Capture the cell that displays the provided text and extract its (X, Y) central coordinate. 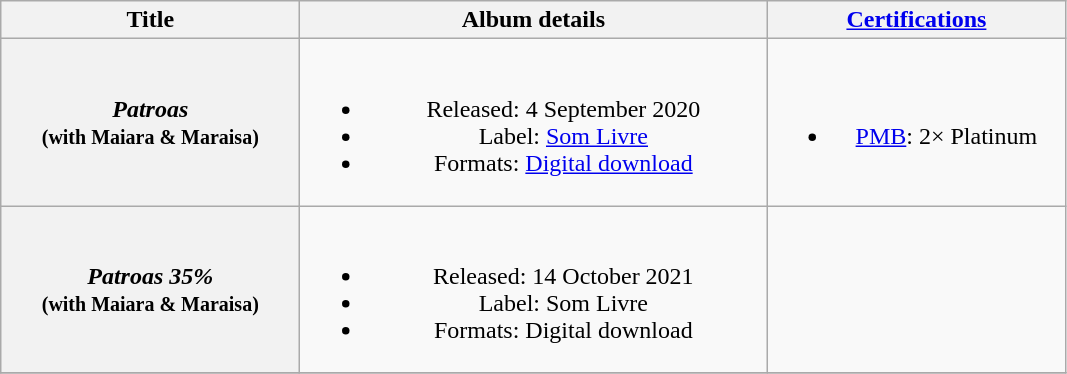
Title (150, 20)
Album details (534, 20)
Certifications (916, 20)
Patroas(with Maiara & Maraisa) (150, 122)
Patroas 35%(with Maiara & Maraisa) (150, 290)
PMB: 2× Platinum (916, 122)
Released: 14 October 2021Label: Som LivreFormats: Digital download (534, 290)
Released: 4 September 2020Label: Som LivreFormats: Digital download (534, 122)
